Provide the [X, Y] coordinate of the cell's center where the given text is located.  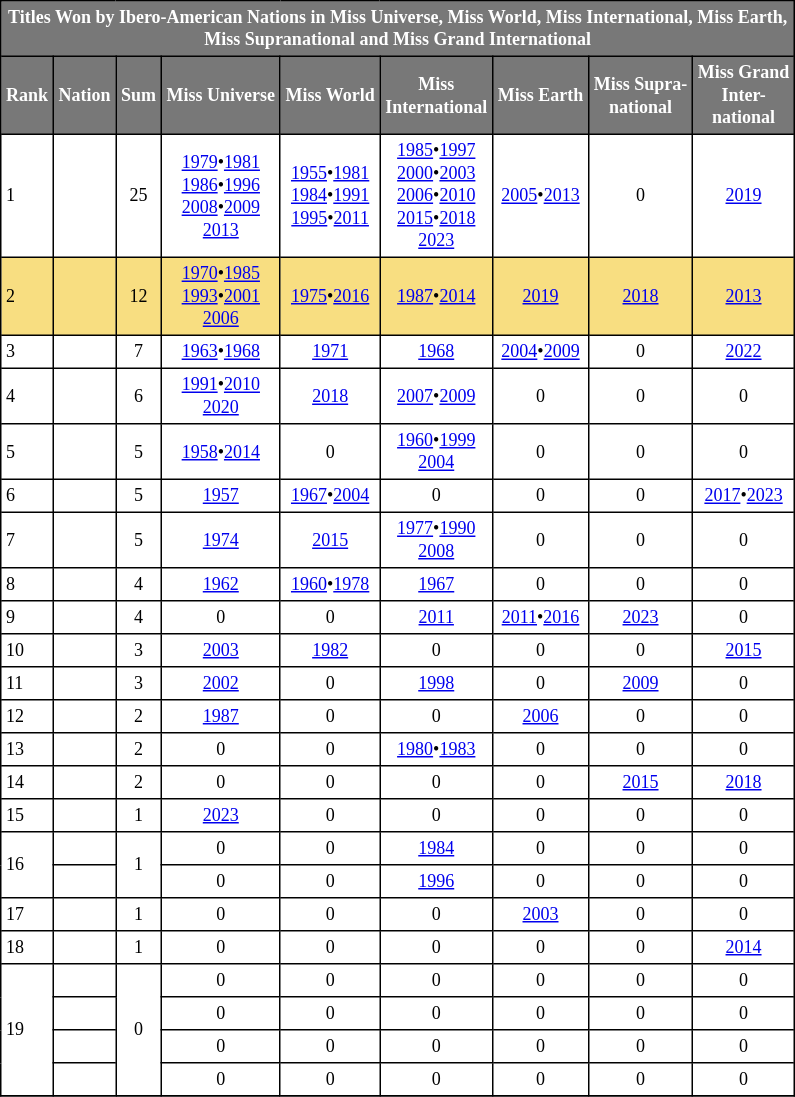
1971 [330, 352]
1980•1983 [436, 750]
14 [28, 782]
1982 [330, 650]
1975•2016 [330, 296]
1967 [436, 584]
2004•2009 [541, 352]
1962 [220, 584]
17 [28, 914]
8 [28, 584]
2009 [641, 684]
1987•2014 [436, 296]
2011 [436, 618]
1979•19811986•19962008•20092013 [220, 196]
1958•2014 [220, 452]
1991•20102020 [220, 396]
19 [28, 1030]
Miss Universe [220, 95]
Nation [84, 95]
2022 [744, 352]
Sum [139, 95]
1955•19811984•19911995•2011 [330, 196]
2014 [744, 948]
2007•2009 [436, 396]
Rank [28, 95]
Miss GrandInter-national [744, 95]
Miss Earth [541, 95]
1970•19851993•20012006 [220, 296]
1960•1978 [330, 584]
11 [28, 684]
2005•2013 [541, 196]
1985•19972000•20032006•20102015•20182023 [436, 196]
Titles Won by Ibero-American Nations in Miss Universe, Miss World, Miss International, Miss Earth, Miss Supranational and Miss Grand International [398, 29]
2017•2023 [744, 496]
1998 [436, 684]
2013 [744, 296]
2006 [541, 716]
1996 [436, 882]
9 [28, 618]
2002 [220, 684]
1977•19902008 [436, 540]
2011•2016 [541, 618]
15 [28, 816]
1984 [436, 848]
16 [28, 865]
25 [139, 196]
Miss World [330, 95]
1957 [220, 496]
1968 [436, 352]
Miss Supra-national [641, 95]
10 [28, 650]
1963•1968 [220, 352]
1974 [220, 540]
13 [28, 750]
1987 [220, 716]
MissInternational [436, 95]
1967•2004 [330, 496]
1960•19992004 [436, 452]
18 [28, 948]
